Output the (X, Y) coordinate of the center of the cell containing the given text.  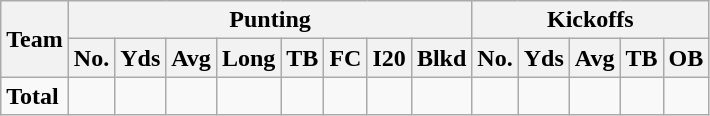
I20 (389, 58)
OB (686, 58)
FC (346, 58)
Kickoffs (590, 20)
Blkd (441, 58)
Punting (270, 20)
Long (248, 58)
Total (35, 96)
Team (35, 39)
